Extract the [X, Y] coordinate from the center of the cell holding the provided text.  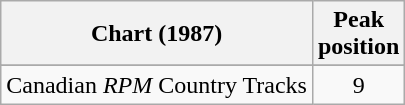
Peakposition [358, 34]
9 [358, 85]
Chart (1987) [157, 34]
Canadian RPM Country Tracks [157, 85]
